Search for the cell housing the specified text and yield its [x, y] center coordinate. 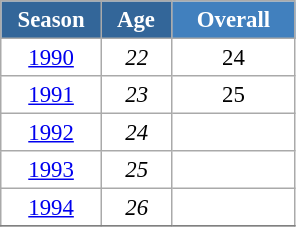
1994 [52, 208]
22 [136, 58]
1991 [52, 95]
23 [136, 95]
1990 [52, 58]
Season [52, 20]
Age [136, 20]
1993 [52, 170]
26 [136, 208]
1992 [52, 133]
Overall [234, 20]
